Scan for the cell matching the given text and deliver its (X, Y) coordinate at center. 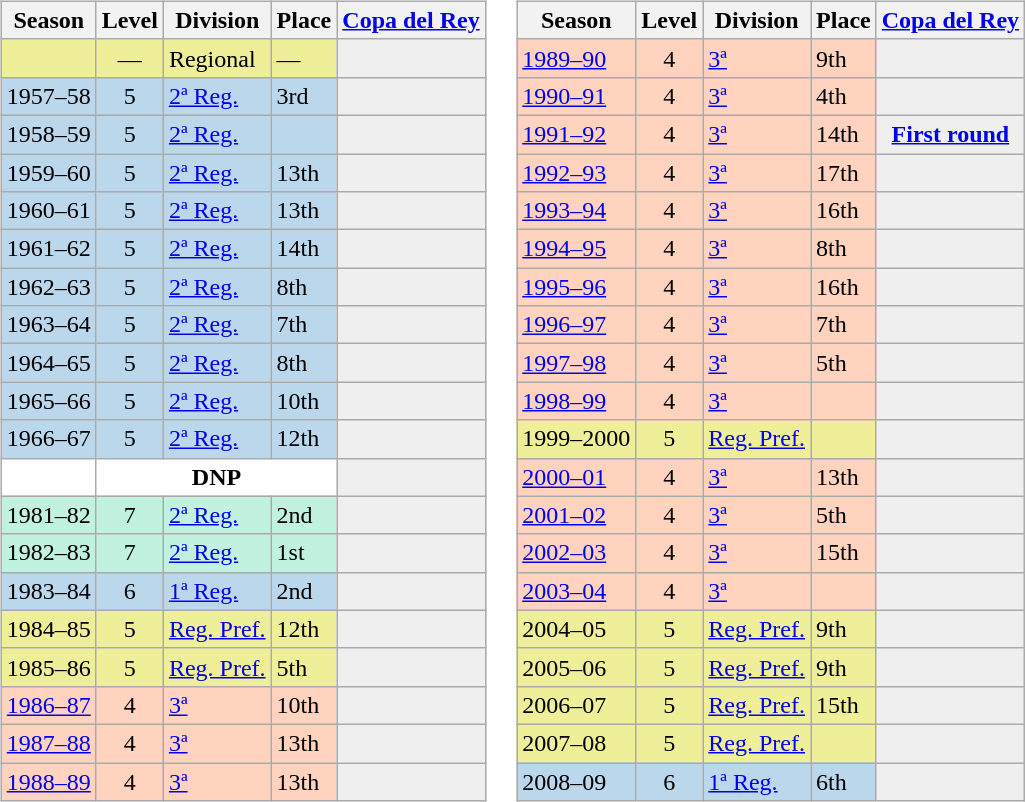
First round (950, 134)
2000–01 (576, 477)
1981–82 (48, 515)
1995–96 (576, 287)
1964–65 (48, 363)
1958–59 (48, 134)
1959–60 (48, 173)
1957–58 (48, 96)
1963–64 (48, 325)
1998–99 (576, 401)
3rd (304, 96)
1992–93 (576, 173)
1986–87 (48, 705)
6th (844, 781)
1961–62 (48, 249)
1st (304, 553)
2006–07 (576, 705)
1989–90 (576, 58)
1988–89 (48, 781)
1993–94 (576, 211)
1960–61 (48, 211)
4th (844, 96)
1966–67 (48, 439)
1994–95 (576, 249)
2001–02 (576, 515)
2002–03 (576, 553)
2004–05 (576, 629)
1987–88 (48, 743)
Regional (217, 58)
1983–84 (48, 591)
1991–92 (576, 134)
17th (844, 173)
DNP (216, 477)
1999–2000 (576, 439)
1982–83 (48, 553)
1962–63 (48, 287)
1996–97 (576, 325)
2005–06 (576, 667)
2008–09 (576, 781)
1965–66 (48, 401)
1997–98 (576, 363)
1990–91 (576, 96)
2003–04 (576, 591)
2007–08 (576, 743)
1985–86 (48, 667)
1984–85 (48, 629)
